Output the (x, y) coordinate of the center of the cell containing the given text.  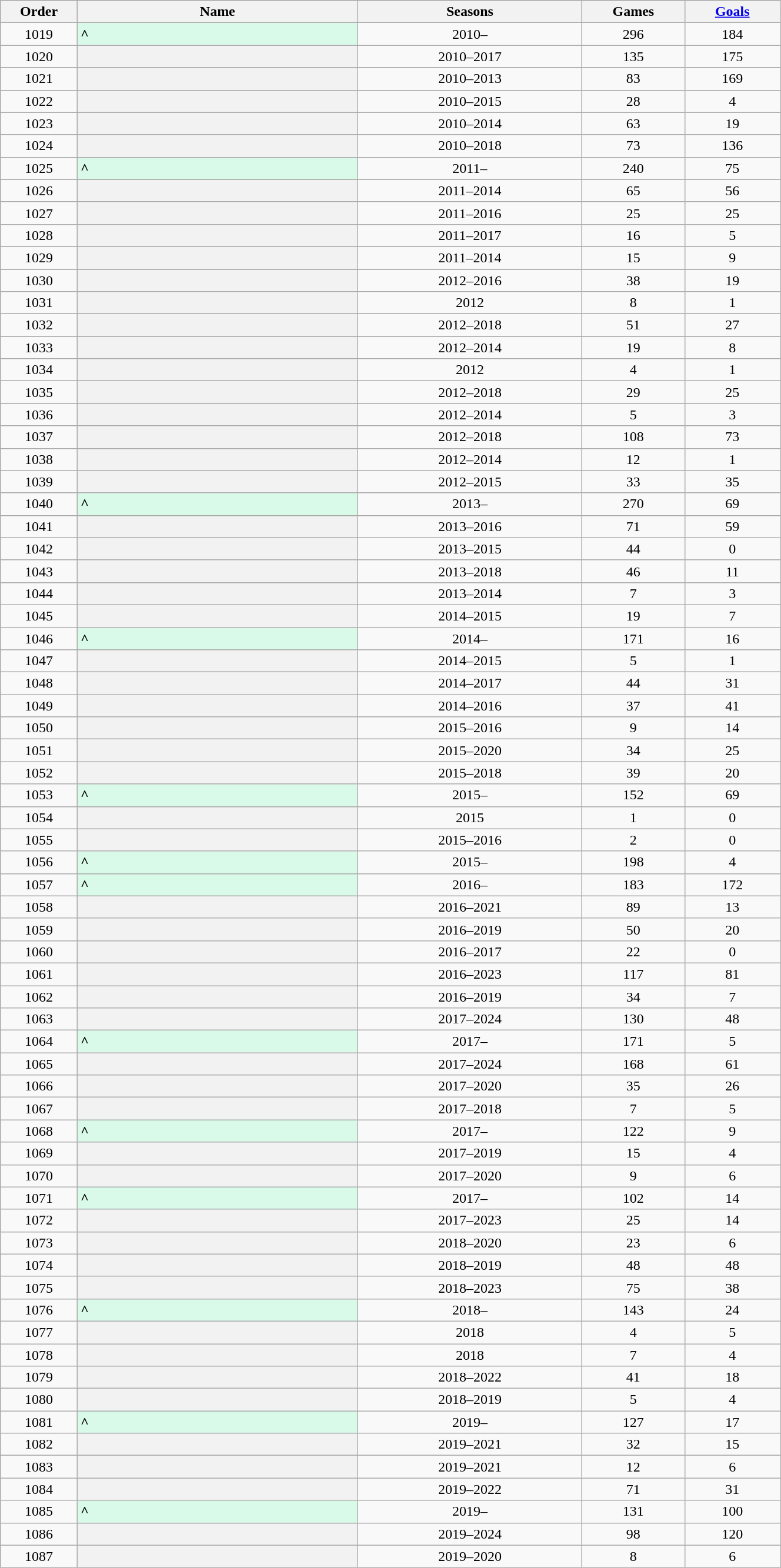
1087 (39, 1556)
2015–2018 (469, 773)
11 (732, 571)
1052 (39, 773)
2019–2020 (469, 1556)
98 (633, 1534)
2016–2017 (469, 952)
1034 (39, 370)
2010–2014 (469, 124)
27 (732, 325)
1078 (39, 1355)
2011–2017 (469, 235)
1047 (39, 661)
Games (633, 12)
1070 (39, 1176)
2011– (469, 168)
1079 (39, 1377)
89 (633, 907)
2010–2015 (469, 101)
39 (633, 773)
59 (732, 526)
63 (633, 124)
1049 (39, 706)
2014–2016 (469, 706)
1023 (39, 124)
130 (633, 1019)
2019–2024 (469, 1534)
1084 (39, 1489)
1085 (39, 1512)
1081 (39, 1422)
1043 (39, 571)
2018–2023 (469, 1287)
65 (633, 191)
131 (633, 1512)
2013–2015 (469, 549)
1053 (39, 795)
1066 (39, 1086)
37 (633, 706)
2013–2016 (469, 526)
1041 (39, 526)
2010–2017 (469, 56)
29 (633, 392)
1061 (39, 974)
1057 (39, 885)
23 (633, 1243)
Name (218, 12)
2012–2016 (469, 281)
240 (633, 168)
1042 (39, 549)
270 (633, 504)
1083 (39, 1467)
1082 (39, 1444)
1024 (39, 146)
1075 (39, 1287)
33 (633, 482)
32 (633, 1444)
1032 (39, 325)
184 (732, 34)
26 (732, 1086)
22 (633, 952)
1037 (39, 437)
1030 (39, 281)
108 (633, 437)
136 (732, 146)
1019 (39, 34)
2018–2022 (469, 1377)
198 (633, 862)
1021 (39, 79)
83 (633, 79)
1080 (39, 1400)
1077 (39, 1332)
2016– (469, 885)
2017–2018 (469, 1109)
1040 (39, 504)
168 (633, 1064)
2010–2013 (469, 79)
1062 (39, 997)
296 (633, 34)
1025 (39, 168)
Seasons (469, 12)
117 (633, 974)
2018–2020 (469, 1243)
1072 (39, 1220)
1027 (39, 213)
127 (633, 1422)
102 (633, 1198)
1046 (39, 638)
169 (732, 79)
2017–2019 (469, 1153)
1031 (39, 303)
2010– (469, 34)
1044 (39, 593)
1067 (39, 1109)
1020 (39, 56)
1048 (39, 683)
13 (732, 907)
100 (732, 1512)
1086 (39, 1534)
1056 (39, 862)
1071 (39, 1198)
2016–2021 (469, 907)
2011–2016 (469, 213)
1039 (39, 482)
1076 (39, 1310)
1059 (39, 929)
152 (633, 795)
122 (633, 1131)
Goals (732, 12)
2014–2017 (469, 683)
1074 (39, 1265)
2015–2020 (469, 750)
61 (732, 1064)
1026 (39, 191)
1038 (39, 459)
1063 (39, 1019)
2013–2014 (469, 593)
1036 (39, 415)
2015 (469, 818)
1064 (39, 1042)
120 (732, 1534)
2013– (469, 504)
1054 (39, 818)
1022 (39, 101)
2012–2015 (469, 482)
2017–2023 (469, 1220)
28 (633, 101)
46 (633, 571)
2 (633, 840)
1029 (39, 258)
1028 (39, 235)
1035 (39, 392)
175 (732, 56)
24 (732, 1310)
51 (633, 325)
1051 (39, 750)
1058 (39, 907)
143 (633, 1310)
18 (732, 1377)
17 (732, 1422)
81 (732, 974)
2010–2018 (469, 146)
1068 (39, 1131)
1045 (39, 616)
1050 (39, 728)
1073 (39, 1243)
1065 (39, 1064)
1060 (39, 952)
2018– (469, 1310)
1033 (39, 348)
1055 (39, 840)
2014– (469, 638)
183 (633, 885)
1069 (39, 1153)
Order (39, 12)
135 (633, 56)
172 (732, 885)
2013–2018 (469, 571)
50 (633, 929)
2019–2022 (469, 1489)
56 (732, 191)
2016–2023 (469, 974)
